Return [x, y] of the center of cell containing provided text 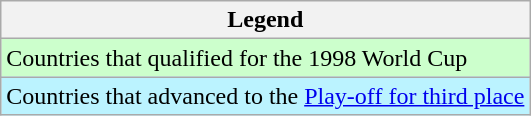
Countries that qualified for the 1998 World Cup [266, 58]
Countries that advanced to the Play-off for third place [266, 96]
Legend [266, 20]
